Detect which cell encompasses the target text, then output its (X, Y) center coordinate. 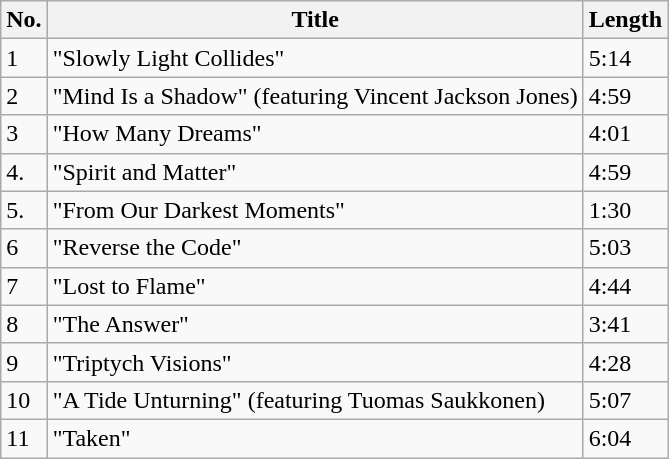
"A Tide Unturning" (featuring Tuomas Saukkonen) (315, 400)
"The Answer" (315, 324)
1 (24, 58)
11 (24, 438)
4:44 (625, 286)
9 (24, 362)
8 (24, 324)
2 (24, 96)
3:41 (625, 324)
No. (24, 20)
"Mind Is a Shadow" (featuring Vincent Jackson Jones) (315, 96)
5:03 (625, 248)
4. (24, 172)
"Slowly Light Collides" (315, 58)
Title (315, 20)
1:30 (625, 210)
10 (24, 400)
6:04 (625, 438)
6 (24, 248)
"Spirit and Matter" (315, 172)
5:14 (625, 58)
3 (24, 134)
"Triptych Visions" (315, 362)
5. (24, 210)
"Reverse the Code" (315, 248)
4:28 (625, 362)
Length (625, 20)
"How Many Dreams" (315, 134)
4:01 (625, 134)
"From Our Darkest Moments" (315, 210)
5:07 (625, 400)
7 (24, 286)
"Lost to Flame" (315, 286)
"Taken" (315, 438)
